Capture the cell that displays the provided text and extract its (x, y) central coordinate. 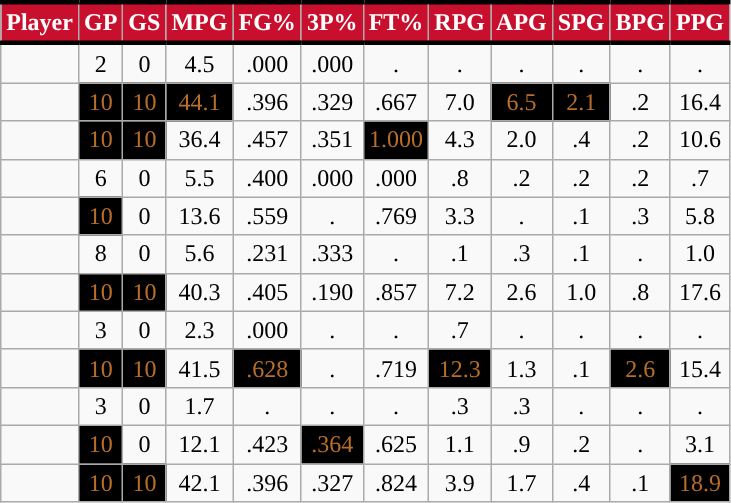
15.4 (700, 368)
3.9 (460, 483)
5.6 (200, 254)
.625 (396, 444)
.667 (396, 102)
4.5 (200, 63)
.329 (332, 102)
FT% (396, 22)
GP (100, 22)
.190 (332, 292)
.327 (332, 483)
1.3 (522, 368)
2.3 (200, 330)
.423 (267, 444)
.9 (522, 444)
PPG (700, 22)
6.5 (522, 102)
12.1 (200, 444)
.333 (332, 254)
16.4 (700, 102)
7.0 (460, 102)
SPG (581, 22)
2.0 (522, 140)
.400 (267, 178)
.559 (267, 216)
2.1 (581, 102)
1.1 (460, 444)
3.3 (460, 216)
41.5 (200, 368)
.364 (332, 444)
12.3 (460, 368)
17.6 (700, 292)
18.9 (700, 483)
FG% (267, 22)
44.1 (200, 102)
1.000 (396, 140)
36.4 (200, 140)
GS (144, 22)
.857 (396, 292)
.405 (267, 292)
.628 (267, 368)
MPG (200, 22)
.231 (267, 254)
5.8 (700, 216)
3.1 (700, 444)
10.6 (700, 140)
.457 (267, 140)
6 (100, 178)
2 (100, 63)
Player (40, 22)
RPG (460, 22)
13.6 (200, 216)
40.3 (200, 292)
3P% (332, 22)
7.2 (460, 292)
8 (100, 254)
APG (522, 22)
.719 (396, 368)
5.5 (200, 178)
42.1 (200, 483)
.351 (332, 140)
.769 (396, 216)
4.3 (460, 140)
BPG (640, 22)
.824 (396, 483)
